Provide the (x, y) coordinate of the cell's center where the given text is located.  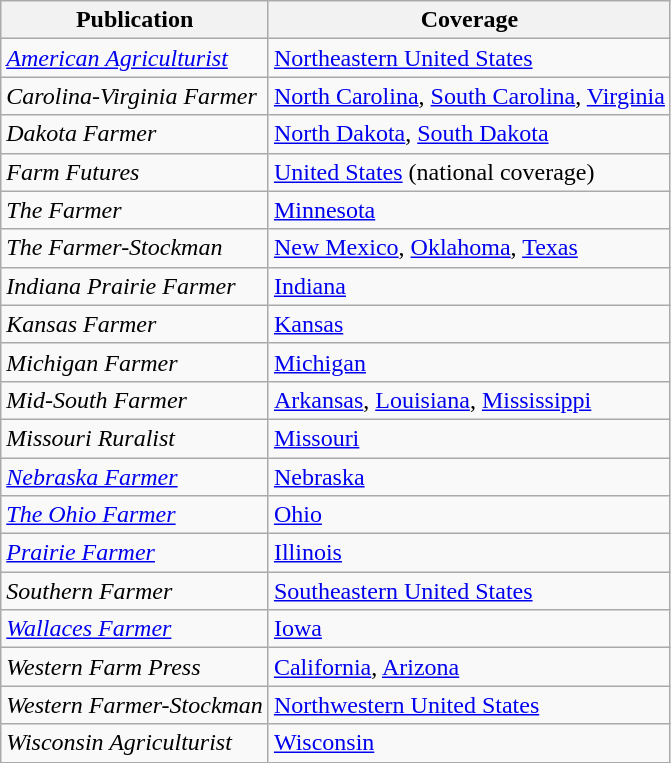
Farm Futures (135, 172)
Nebraska Farmer (135, 477)
Missouri (469, 438)
Illinois (469, 553)
Michigan (469, 362)
Southeastern United States (469, 591)
North Dakota, South Dakota (469, 134)
Publication (135, 20)
Wisconsin (469, 743)
The Farmer (135, 210)
Missouri Ruralist (135, 438)
Ohio (469, 515)
Coverage (469, 20)
Michigan Farmer (135, 362)
California, Arizona (469, 667)
Indiana Prairie Farmer (135, 286)
American Agriculturist (135, 58)
Northeastern United States (469, 58)
Western Farm Press (135, 667)
Minnesota (469, 210)
Western Farmer-Stockman (135, 705)
Wallaces Farmer (135, 629)
Indiana (469, 286)
Carolina-Virginia Farmer (135, 96)
Iowa (469, 629)
The Ohio Farmer (135, 515)
New Mexico, Oklahoma, Texas (469, 248)
Nebraska (469, 477)
Kansas (469, 324)
Southern Farmer (135, 591)
United States (national coverage) (469, 172)
Northwestern United States (469, 705)
Prairie Farmer (135, 553)
Arkansas, Louisiana, Mississippi (469, 400)
Wisconsin Agriculturist (135, 743)
Mid-South Farmer (135, 400)
Dakota Farmer (135, 134)
The Farmer-Stockman (135, 248)
North Carolina, South Carolina, Virginia (469, 96)
Kansas Farmer (135, 324)
